Return [x, y] of the center of cell containing provided text 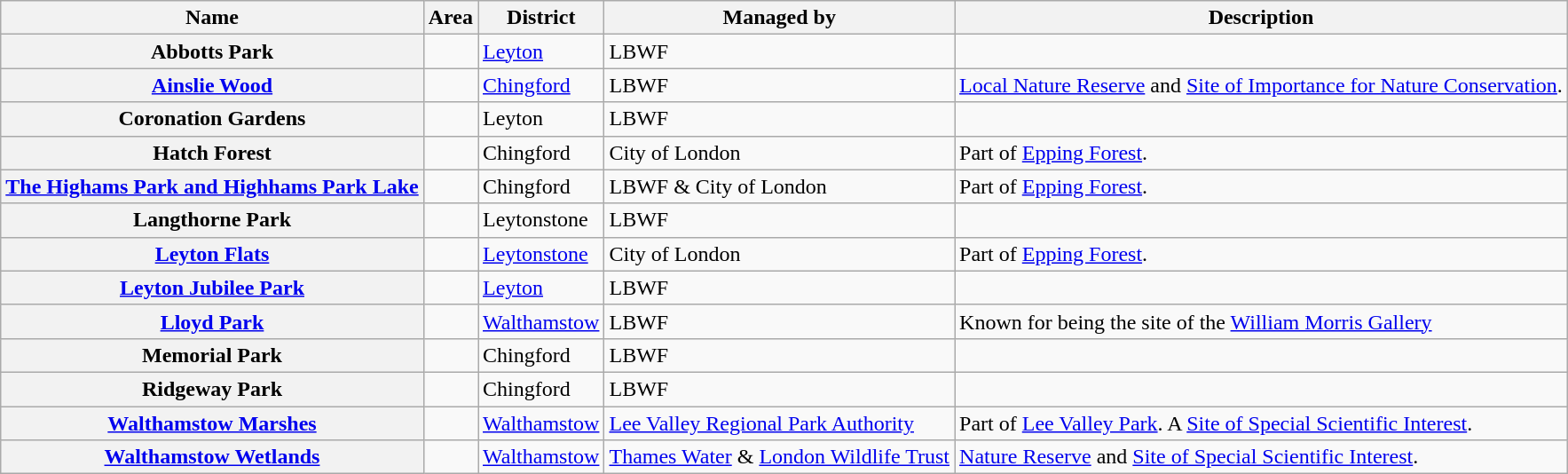
Memorial Park [212, 355]
Lee Valley Regional Park Authority [779, 423]
Abbotts Park [212, 51]
Walthamstow Marshes [212, 423]
Leyton Jubilee Park [212, 288]
Part of Lee Valley Park. A Site of Special Scientific Interest. [1262, 423]
The Highams Park and Highhams Park Lake [212, 186]
Name [212, 18]
Thames Water & London Wildlife Trust [779, 457]
Langthorne Park [212, 220]
Lloyd Park [212, 321]
Description [1262, 18]
LBWF & City of London [779, 186]
Leyton Flats [212, 254]
Local Nature Reserve and Site of Importance for Nature Conservation. [1262, 85]
Ainslie Wood [212, 85]
Managed by [779, 18]
Walthamstow Wetlands [212, 457]
Coronation Gardens [212, 119]
District [540, 18]
Ridgeway Park [212, 389]
Hatch Forest [212, 153]
Area [451, 18]
Known for being the site of the William Morris Gallery [1262, 321]
Nature Reserve and Site of Special Scientific Interest. [1262, 457]
